Identify which cell holds the provided text, then report its [X, Y] central coordinate. 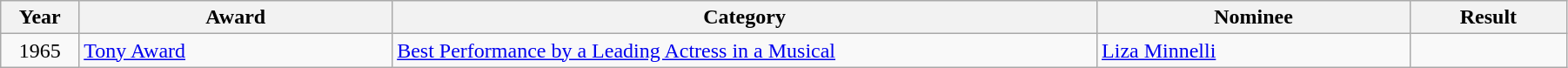
Tony Award [236, 51]
1965 [40, 51]
Result [1488, 17]
Best Performance by a Leading Actress in a Musical [745, 51]
Liza Minnelli [1254, 51]
Award [236, 17]
Category [745, 17]
Year [40, 17]
Nominee [1254, 17]
